Provide the (x, y) coordinate of the cell's center where the given text is located.  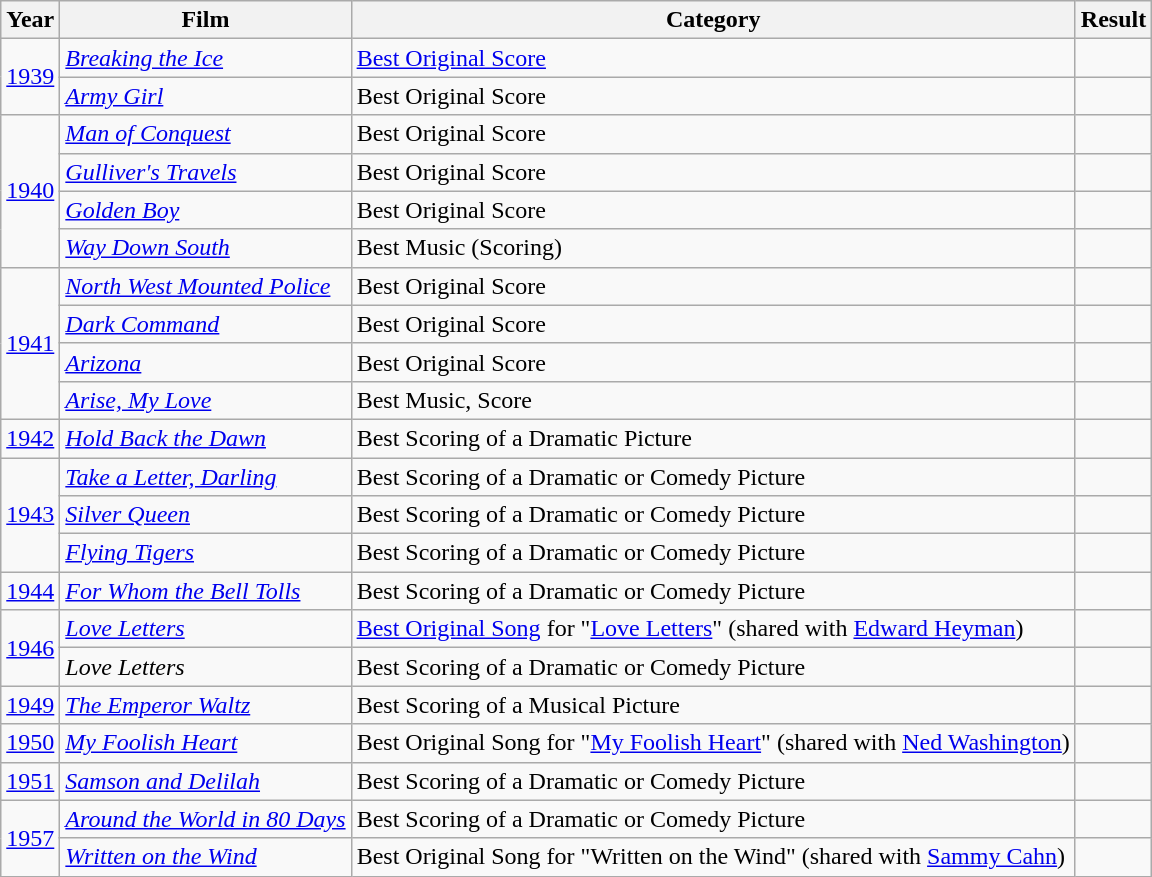
1951 (30, 781)
1940 (30, 191)
My Foolish Heart (206, 743)
1950 (30, 743)
Golden Boy (206, 210)
1941 (30, 343)
Arise, My Love (206, 400)
1949 (30, 705)
Category (713, 20)
1946 (30, 648)
Flying Tigers (206, 553)
Dark Command (206, 324)
Result (1113, 20)
Samson and Delilah (206, 781)
Hold Back the Dawn (206, 438)
1943 (30, 515)
Best Original Song for "Written on the Wind" (shared with Sammy Cahn) (713, 857)
Breaking the Ice (206, 58)
Silver Queen (206, 515)
The Emperor Waltz (206, 705)
1939 (30, 77)
Gulliver's Travels (206, 172)
Arizona (206, 362)
Man of Conquest (206, 134)
Around the World in 80 Days (206, 819)
Film (206, 20)
For Whom the Bell Tolls (206, 591)
Best Scoring of a Dramatic Picture (713, 438)
1957 (30, 838)
Way Down South (206, 248)
Best Original Song for "Love Letters" (shared with Edward Heyman) (713, 629)
Year (30, 20)
Best Music, Score (713, 400)
Best Music (Scoring) (713, 248)
Best Original Song for "My Foolish Heart" (shared with Ned Washington) (713, 743)
Best Scoring of a Musical Picture (713, 705)
Take a Letter, Darling (206, 477)
Written on the Wind (206, 857)
North West Mounted Police (206, 286)
Army Girl (206, 96)
1944 (30, 591)
1942 (30, 438)
